Provide the [x, y] coordinate of the cell's center where the given text is located.  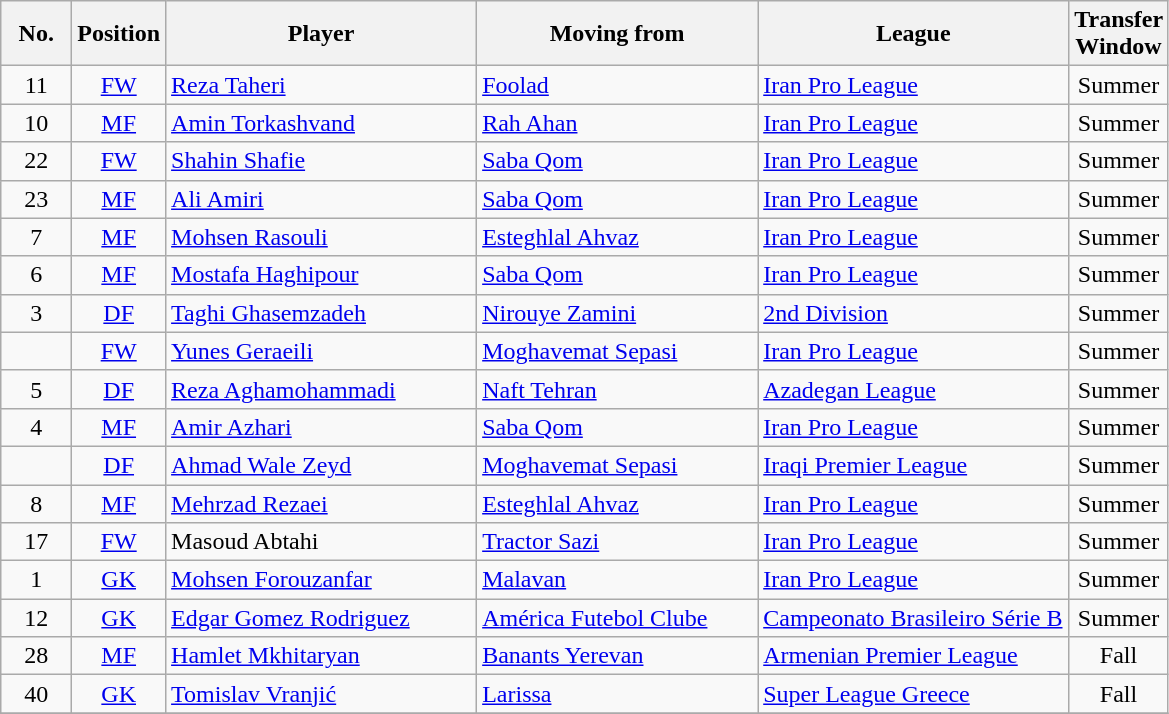
Taghi Ghasemzadeh [322, 313]
League [914, 34]
Player [322, 34]
No. [36, 34]
Amin Torkashvand [322, 123]
América Futebol Clube [618, 618]
Edgar Gomez Rodriguez [322, 618]
Azadegan League [914, 389]
Transfer Window [1118, 34]
3 [36, 313]
12 [36, 618]
11 [36, 85]
Foolad [618, 85]
Yunes Geraeili [322, 351]
22 [36, 161]
Reza Aghamohammadi [322, 389]
Reza Taheri [322, 85]
6 [36, 275]
Malavan [618, 580]
1 [36, 580]
40 [36, 694]
Ali Amiri [322, 199]
Naft Tehran [618, 389]
7 [36, 237]
Tomislav Vranjić [322, 694]
Amir Azhari [322, 427]
Super League Greece [914, 694]
10 [36, 123]
Rah Ahan [618, 123]
Masoud Abtahi [322, 542]
2nd Division [914, 313]
Position [119, 34]
Mohsen Forouzanfar [322, 580]
Mohsen Rasouli [322, 237]
4 [36, 427]
Mostafa Haghipour [322, 275]
8 [36, 503]
28 [36, 656]
Iraqi Premier League [914, 465]
Larissa [618, 694]
Shahin Shafie [322, 161]
Armenian Premier League [914, 656]
Tractor Sazi [618, 542]
Hamlet Mkhitaryan [322, 656]
5 [36, 389]
Mehrzad Rezaei [322, 503]
Banants Yerevan [618, 656]
Campeonato Brasileiro Série B [914, 618]
Moving from [618, 34]
Ahmad Wale Zeyd [322, 465]
17 [36, 542]
Nirouye Zamini [618, 313]
23 [36, 199]
